Extract the [x, y] coordinate from the center of the cell holding the provided text.  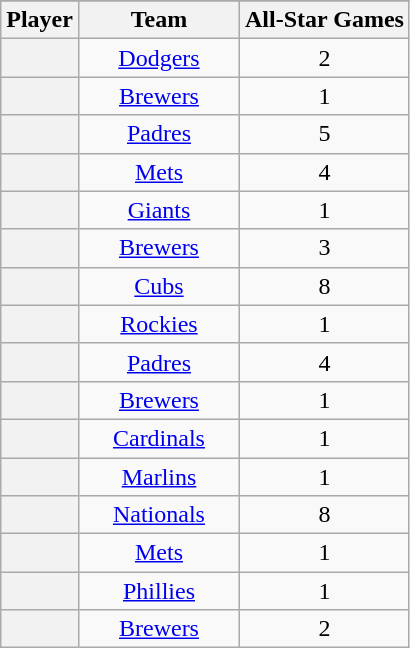
Phillies [158, 591]
Cubs [158, 286]
Player [40, 20]
All-Star Games [325, 20]
Team [158, 20]
Cardinals [158, 438]
Dodgers [158, 58]
Giants [158, 210]
Nationals [158, 515]
3 [325, 248]
5 [325, 134]
Marlins [158, 477]
Rockies [158, 324]
